Locate the cell with the specified text and output its (X, Y) center coordinate. 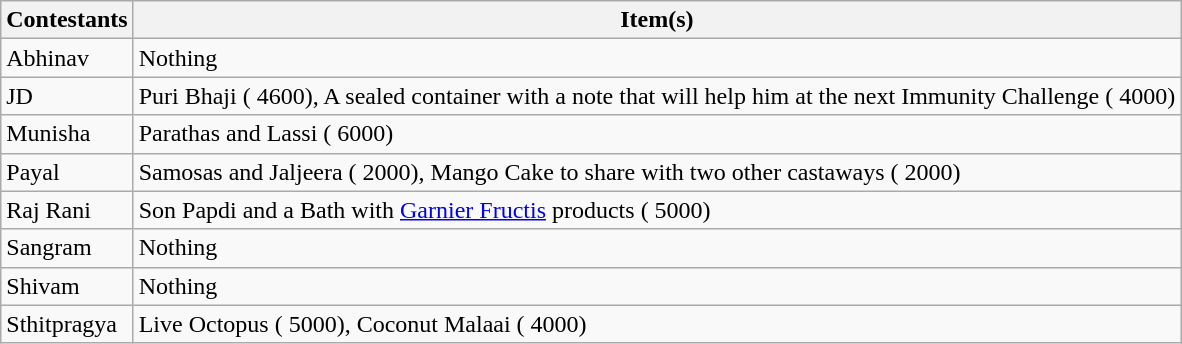
JD (67, 96)
Sthitpragya (67, 324)
Abhinav (67, 58)
Payal (67, 172)
Raj Rani (67, 210)
Shivam (67, 286)
Munisha (67, 134)
Sangram (67, 248)
Son Papdi and a Bath with Garnier Fructis products ( 5000) (657, 210)
Item(s) (657, 20)
Contestants (67, 20)
Live Octopus ( 5000), Coconut Malaai ( 4000) (657, 324)
Samosas and Jaljeera ( 2000), Mango Cake to share with two other castaways ( 2000) (657, 172)
Puri Bhaji ( 4600), A sealed container with a note that will help him at the next Immunity Challenge ( 4000) (657, 96)
Parathas and Lassi ( 6000) (657, 134)
